From the cell containing the given text, extract its center point as [x, y] coordinate. 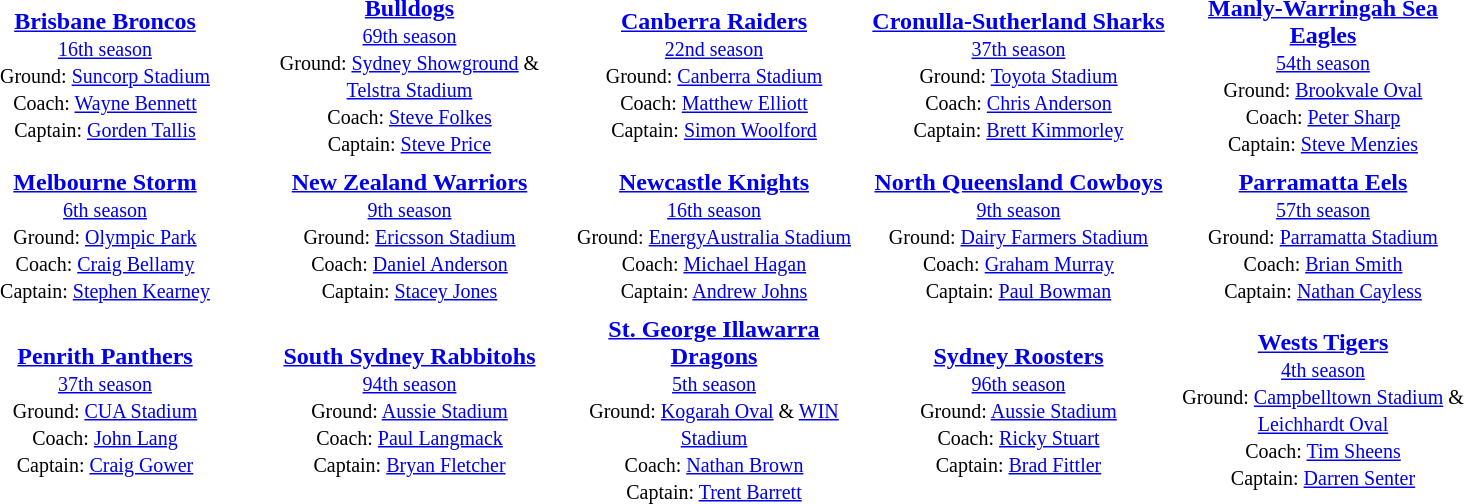
New Zealand Warriors 9th seasonGround: Ericsson StadiumCoach: Daniel AndersonCaptain: Stacey Jones [410, 236]
North Queensland Cowboys 9th seasonGround: Dairy Farmers StadiumCoach: Graham MurrayCaptain: Paul Bowman [1019, 236]
Newcastle Knights 16th seasonGround: EnergyAustralia StadiumCoach: Michael HaganCaptain: Andrew Johns [714, 236]
